Pinpoint the cell where the given text exists, returning its [X, Y] midpoint coordinate. 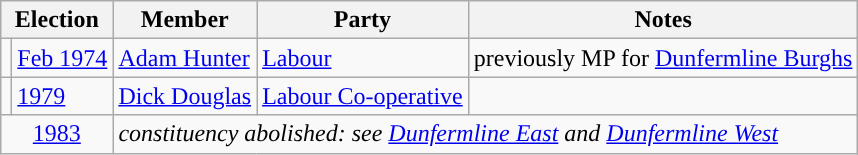
Feb 1974 [62, 58]
previously MP for Dunfermline Burghs [663, 58]
Adam Hunter [185, 58]
Party [363, 20]
Dick Douglas [185, 96]
Member [185, 20]
Notes [663, 20]
1979 [62, 96]
constituency abolished: see Dunfermline East and Dunfermline West [486, 134]
Election [57, 20]
1983 [57, 134]
Labour [363, 58]
Labour Co-operative [363, 96]
